From the cell containing the given text, extract its center point as [X, Y] coordinate. 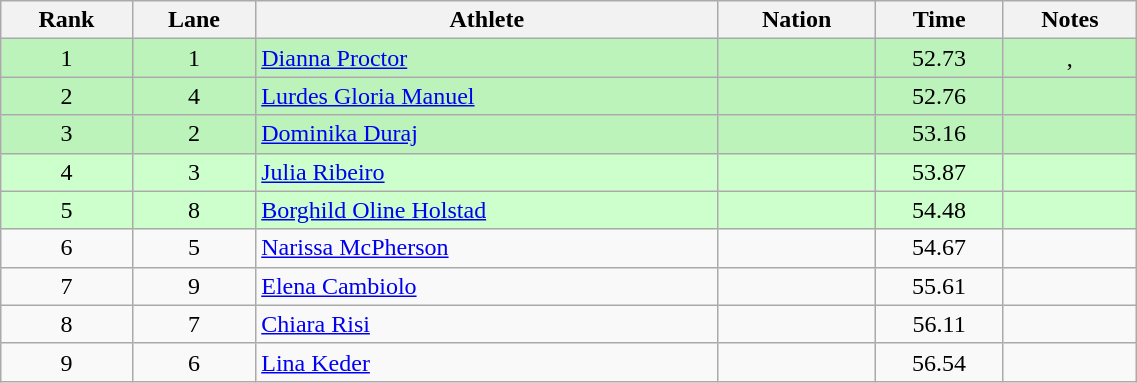
Dominika Duraj [487, 134]
55.61 [938, 286]
Lina Keder [487, 362]
Nation [797, 20]
Elena Cambiolo [487, 286]
Lane [194, 20]
Dianna Proctor [487, 58]
Athlete [487, 20]
, [1070, 58]
54.48 [938, 210]
56.54 [938, 362]
Time [938, 20]
56.11 [938, 324]
Lurdes Gloria Manuel [487, 96]
Chiara Risi [487, 324]
Notes [1070, 20]
Rank [66, 20]
54.67 [938, 248]
53.16 [938, 134]
52.76 [938, 96]
53.87 [938, 172]
Narissa McPherson [487, 248]
52.73 [938, 58]
Julia Ribeiro [487, 172]
Borghild Oline Holstad [487, 210]
